Return the (x, y) coordinate for the center point of the cell that contains the specified text.  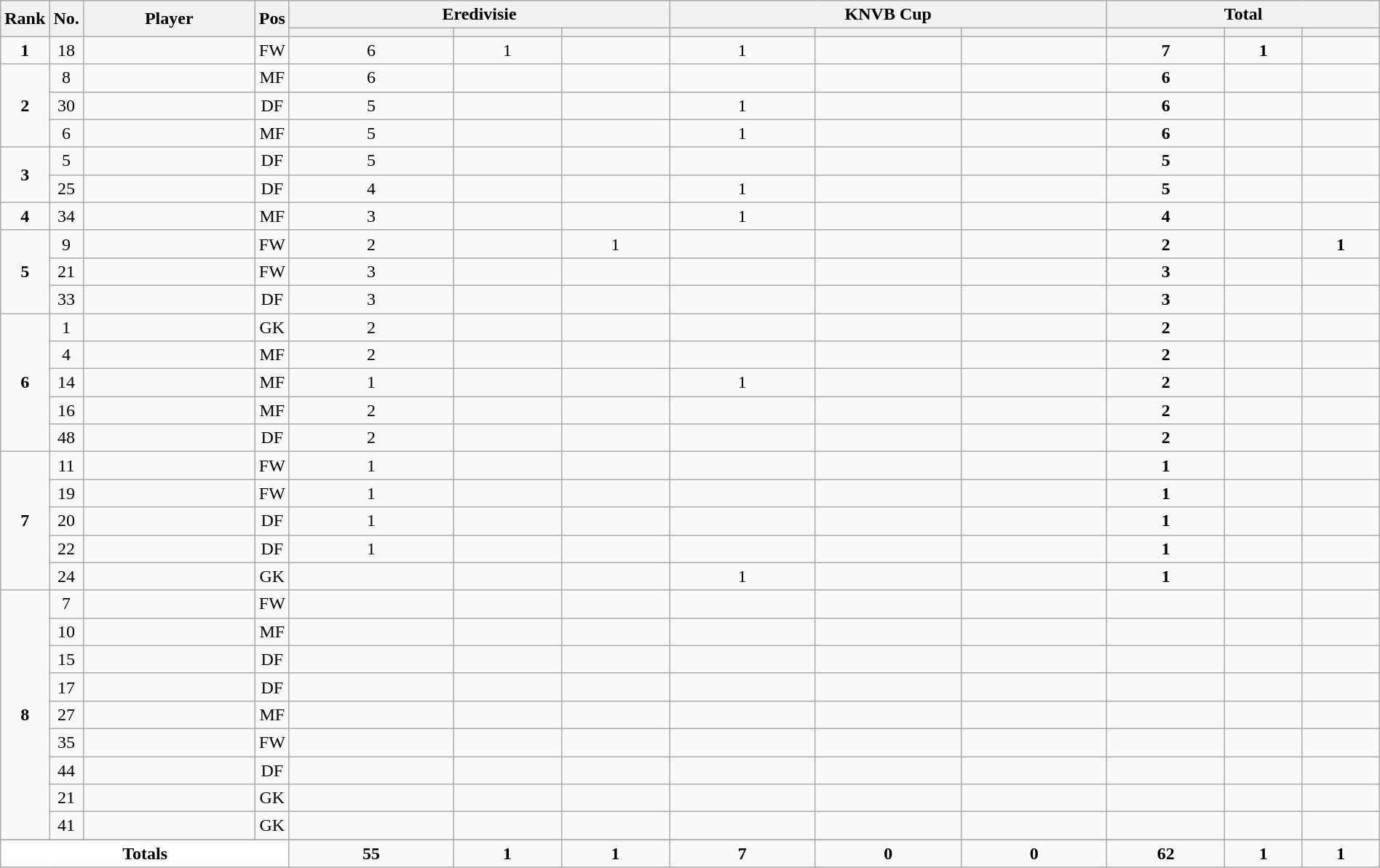
25 (66, 188)
34 (66, 216)
20 (66, 521)
Player (169, 19)
27 (66, 714)
9 (66, 244)
33 (66, 299)
44 (66, 771)
48 (66, 438)
14 (66, 383)
Total (1243, 15)
24 (66, 576)
30 (66, 105)
No. (66, 19)
55 (371, 853)
18 (66, 50)
35 (66, 742)
41 (66, 826)
Rank (25, 19)
Eredivisie (479, 15)
10 (66, 632)
11 (66, 466)
22 (66, 549)
KNVB Cup (888, 15)
19 (66, 493)
62 (1166, 853)
Totals (146, 853)
Pos (272, 19)
15 (66, 659)
16 (66, 410)
17 (66, 687)
